Locate the cell with the specified text and output its (X, Y) center coordinate. 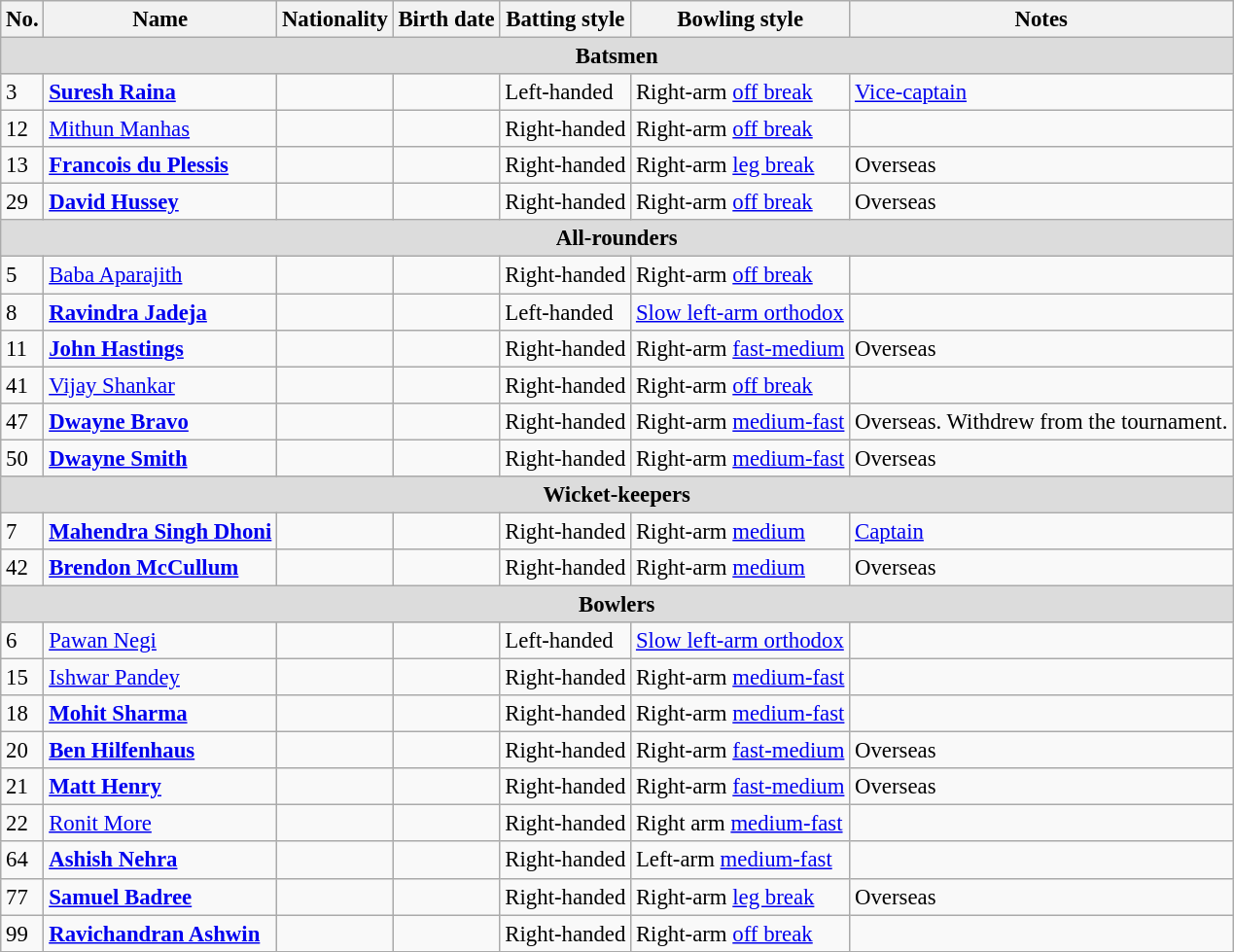
77 (22, 897)
Batting style (566, 19)
Suresh Raina (160, 92)
Wicket-keepers (617, 495)
Bowlers (617, 604)
Samuel Badree (160, 897)
50 (22, 458)
Vice-captain (1041, 92)
7 (22, 531)
Ashish Nehra (160, 861)
6 (22, 641)
Ishwar Pandey (160, 678)
20 (22, 751)
Pawan Negi (160, 641)
Ronit More (160, 824)
64 (22, 861)
21 (22, 787)
Overseas. Withdrew from the tournament. (1041, 421)
3 (22, 92)
Birth date (446, 19)
All-rounders (617, 238)
Ravichandran Ashwin (160, 934)
Right arm medium-fast (741, 824)
41 (22, 385)
15 (22, 678)
11 (22, 348)
Vijay Shankar (160, 385)
42 (22, 568)
Dwayne Smith (160, 458)
12 (22, 129)
Notes (1041, 19)
Mithun Manhas (160, 129)
Dwayne Bravo (160, 421)
22 (22, 824)
Matt Henry (160, 787)
Batsmen (617, 56)
David Hussey (160, 202)
No. (22, 19)
Captain (1041, 531)
Brendon McCullum (160, 568)
Name (160, 19)
Mahendra Singh Dhoni (160, 531)
29 (22, 202)
13 (22, 165)
Mohit Sharma (160, 714)
Ben Hilfenhaus (160, 751)
99 (22, 934)
Francois du Plessis (160, 165)
5 (22, 275)
18 (22, 714)
Left-arm medium-fast (741, 861)
47 (22, 421)
Baba Aparajith (160, 275)
8 (22, 312)
Ravindra Jadeja (160, 312)
Nationality (335, 19)
John Hastings (160, 348)
Bowling style (741, 19)
